Return the (X, Y) coordinate for the center point of the cell that contains the specified text.  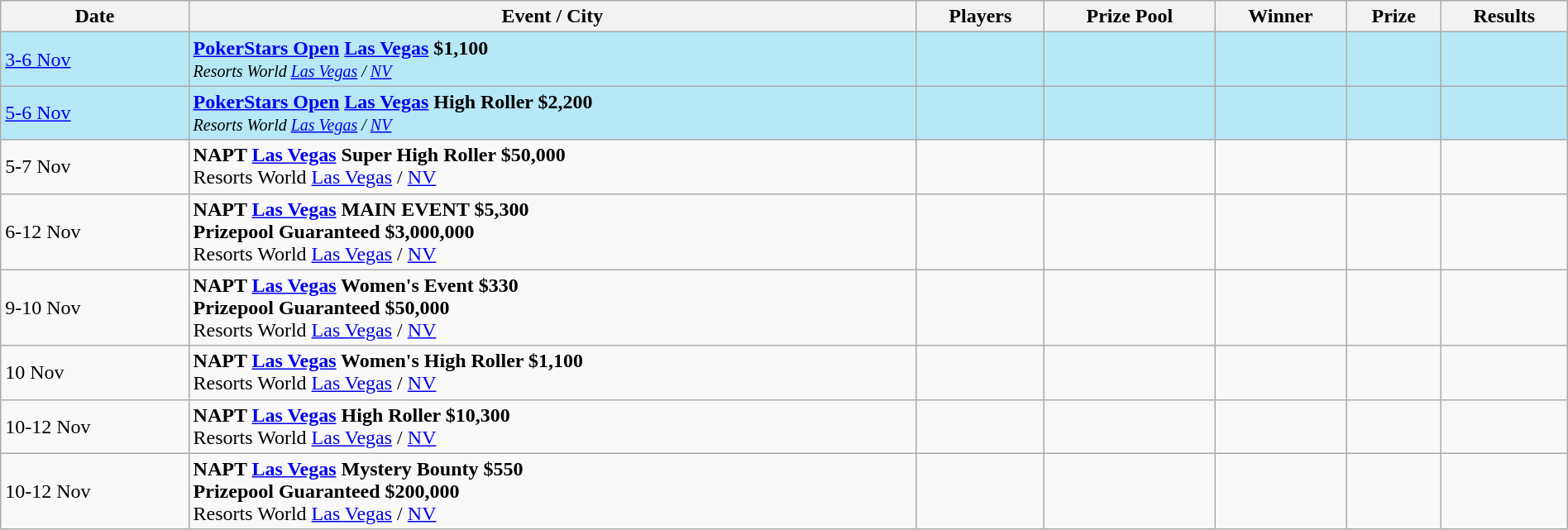
Winner (1280, 17)
PokerStars Open Las Vegas $1,100Resorts World Las Vegas / NV (552, 60)
3-6 Nov (94, 60)
Players (981, 17)
10 Nov (94, 372)
Prize Pool (1130, 17)
NAPT Las Vegas Women's Event $330Prizepool Guaranteed $50,000Resorts World Las Vegas / NV (552, 308)
Prize (1394, 17)
6-12 Nov (94, 232)
5-6 Nov (94, 112)
NAPT Las Vegas Women's High Roller $1,100Resorts World Las Vegas / NV (552, 372)
Date (94, 17)
Results (1505, 17)
NAPT Las Vegas Super High Roller $50,000Resorts World Las Vegas / NV (552, 167)
Event / City (552, 17)
5-7 Nov (94, 167)
NAPT Las Vegas High Roller $10,300Resorts World Las Vegas / NV (552, 427)
9-10 Nov (94, 308)
NAPT Las Vegas Mystery Bounty $550Prizepool Guaranteed $200,000Resorts World Las Vegas / NV (552, 491)
NAPT Las Vegas MAIN EVENT $5,300Prizepool Guaranteed $3,000,000Resorts World Las Vegas / NV (552, 232)
PokerStars Open Las Vegas High Roller $2,200Resorts World Las Vegas / NV (552, 112)
